Locate the cell with the specified text and output its (x, y) center coordinate. 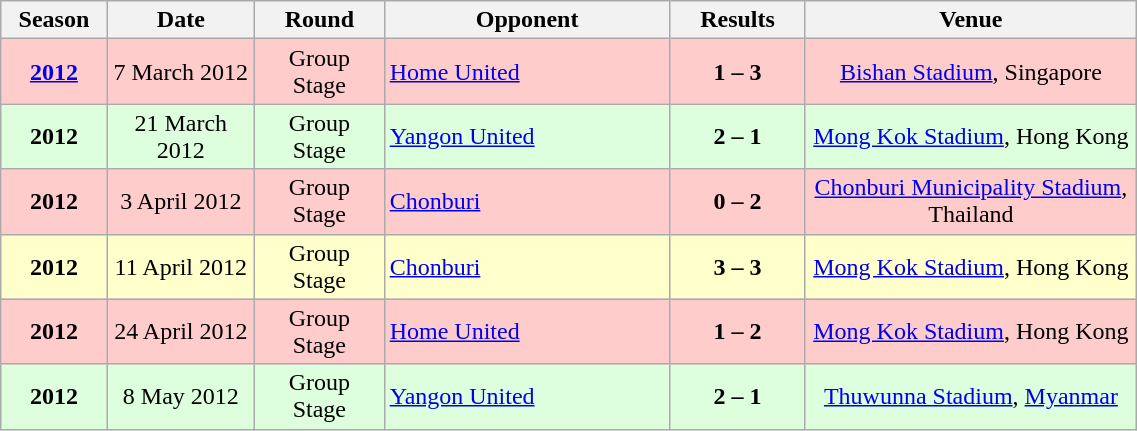
7 March 2012 (180, 72)
Season (54, 20)
Round (320, 20)
0 – 2 (738, 202)
21 March 2012 (180, 136)
8 May 2012 (180, 396)
3 – 3 (738, 266)
Opponent (527, 20)
Date (180, 20)
Bishan Stadium, Singapore (971, 72)
1 – 3 (738, 72)
11 April 2012 (180, 266)
3 April 2012 (180, 202)
1 – 2 (738, 332)
Thuwunna Stadium, Myanmar (971, 396)
24 April 2012 (180, 332)
Chonburi Municipality Stadium, Thailand (971, 202)
Results (738, 20)
Venue (971, 20)
